Extract the [X, Y] coordinate from the center of the cell holding the provided text.  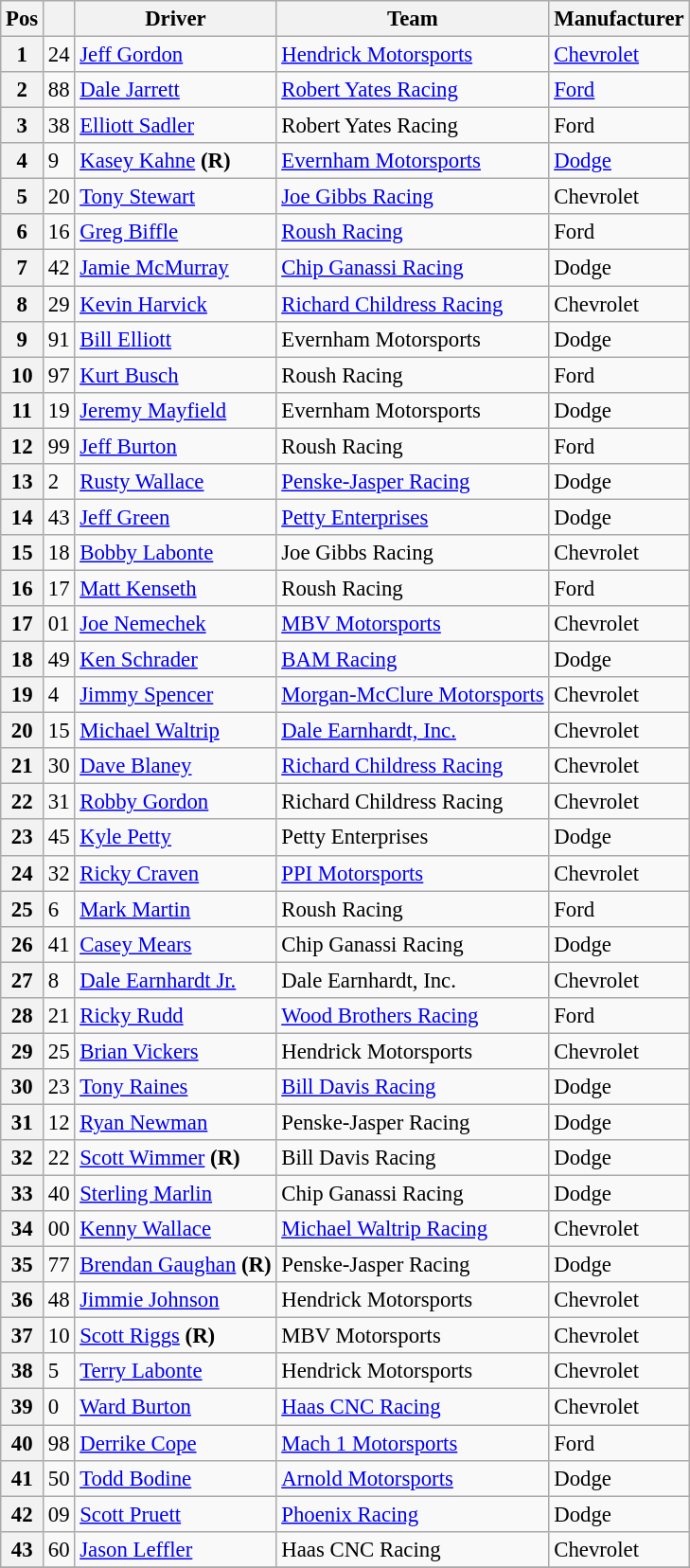
77 [59, 1265]
Manufacturer [619, 19]
13 [23, 482]
37 [23, 1336]
Michael Waltrip Racing [413, 1229]
27 [23, 980]
49 [59, 660]
Wood Brothers Racing [413, 1016]
14 [23, 517]
36 [23, 1300]
Jamie McMurray [176, 268]
45 [59, 838]
PPI Motorsports [413, 873]
Tony Raines [176, 1087]
Brendan Gaughan (R) [176, 1265]
Dale Jarrett [176, 90]
Dave Blaney [176, 766]
34 [23, 1229]
Arnold Motorsports [413, 1478]
39 [23, 1407]
Ward Burton [176, 1407]
Jimmy Spencer [176, 695]
Sterling Marlin [176, 1194]
Mach 1 Motorsports [413, 1443]
Ryan Newman [176, 1122]
Kyle Petty [176, 838]
Scott Riggs (R) [176, 1336]
Pos [23, 19]
98 [59, 1443]
35 [23, 1265]
Elliott Sadler [176, 126]
33 [23, 1194]
01 [59, 624]
Jeremy Mayfield [176, 410]
Todd Bodine [176, 1478]
Ricky Craven [176, 873]
Jason Leffler [176, 1549]
Terry Labonte [176, 1372]
Driver [176, 19]
Scott Pruett [176, 1514]
Team [413, 19]
Jeff Green [176, 517]
Jeff Gordon [176, 55]
Mark Martin [176, 909]
Bobby Labonte [176, 553]
Kasey Kahne (R) [176, 161]
26 [23, 944]
Kevin Harvick [176, 304]
28 [23, 1016]
Matt Kenseth [176, 588]
Jeff Burton [176, 446]
97 [59, 375]
Kenny Wallace [176, 1229]
Derrike Cope [176, 1443]
Joe Nemechek [176, 624]
50 [59, 1478]
Michael Waltrip [176, 731]
Rusty Wallace [176, 482]
Dale Earnhardt Jr. [176, 980]
60 [59, 1549]
99 [59, 446]
7 [23, 268]
91 [59, 339]
00 [59, 1229]
3 [23, 126]
48 [59, 1300]
Tony Stewart [176, 197]
Robby Gordon [176, 802]
Ken Schrader [176, 660]
Scott Wimmer (R) [176, 1158]
11 [23, 410]
Bill Elliott [176, 339]
1 [23, 55]
Jimmie Johnson [176, 1300]
Phoenix Racing [413, 1514]
09 [59, 1514]
Casey Mears [176, 944]
Morgan-McClure Motorsports [413, 695]
Ricky Rudd [176, 1016]
Brian Vickers [176, 1051]
Greg Biffle [176, 232]
88 [59, 90]
Kurt Busch [176, 375]
BAM Racing [413, 660]
0 [59, 1407]
